Capture the cell that displays the provided text and extract its (x, y) central coordinate. 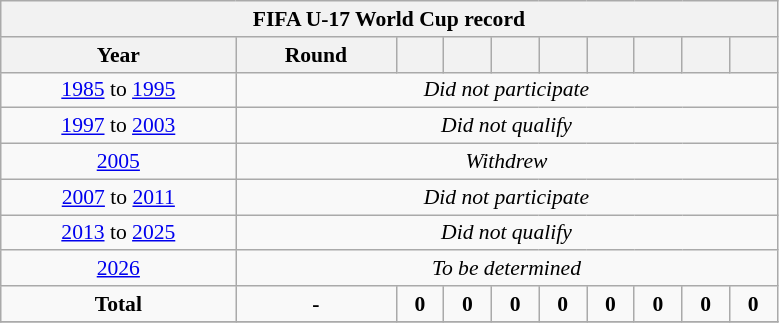
- (316, 304)
Total (118, 304)
Year (118, 55)
2026 (118, 269)
2005 (118, 162)
FIFA U-17 World Cup record (389, 19)
Withdrew (506, 162)
1997 to 2003 (118, 126)
Round (316, 55)
1985 to 1995 (118, 90)
2007 to 2011 (118, 197)
To be determined (506, 269)
2013 to 2025 (118, 233)
